Provide the (x, y) coordinate of the cell's center where the given text is located.  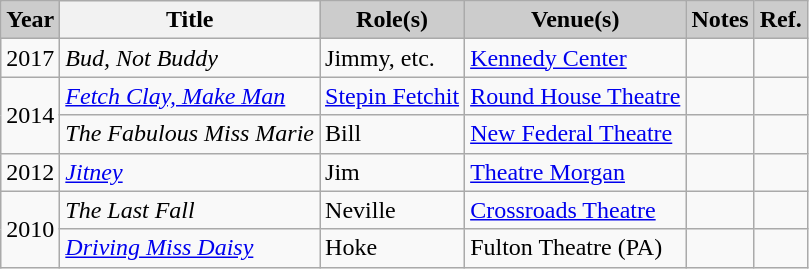
New Federal Theatre (576, 134)
2010 (30, 229)
Stepin Fetchit (392, 96)
Notes (720, 20)
Fetch Clay, Make Man (190, 96)
Driving Miss Daisy (190, 248)
Round House Theatre (576, 96)
Role(s) (392, 20)
Kennedy Center (576, 58)
Ref. (780, 20)
Jim (392, 172)
2017 (30, 58)
Bud, Not Buddy (190, 58)
The Last Fall (190, 210)
Jitney (190, 172)
Year (30, 20)
Venue(s) (576, 20)
2014 (30, 115)
The Fabulous Miss Marie (190, 134)
Fulton Theatre (PA) (576, 248)
Title (190, 20)
Jimmy, etc. (392, 58)
Neville (392, 210)
Crossroads Theatre (576, 210)
Bill (392, 134)
Hoke (392, 248)
2012 (30, 172)
Theatre Morgan (576, 172)
